Scan for the cell matching the given text and deliver its [X, Y] coordinate at center. 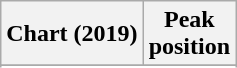
Chart (2019) [72, 34]
Peakposition [189, 34]
